Provide the (X, Y) coordinate of the cell's center where the given text is located.  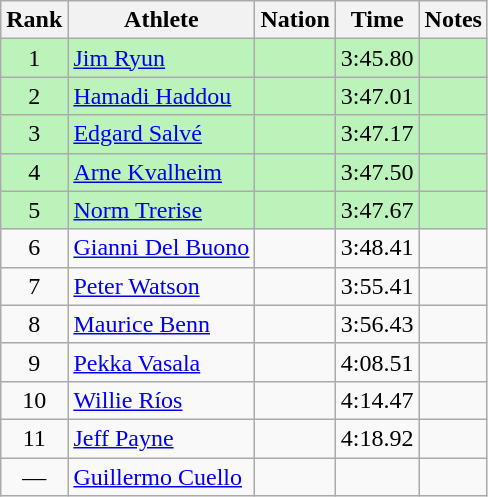
4 (34, 172)
3:47.67 (377, 210)
3:56.43 (377, 324)
9 (34, 362)
Hamadi Haddou (162, 96)
Notes (453, 20)
4:08.51 (377, 362)
Jeff Payne (162, 438)
6 (34, 248)
3:48.41 (377, 248)
4:18.92 (377, 438)
Athlete (162, 20)
Pekka Vasala (162, 362)
3:47.01 (377, 96)
11 (34, 438)
Norm Trerise (162, 210)
Maurice Benn (162, 324)
3 (34, 134)
Nation (295, 20)
7 (34, 286)
1 (34, 58)
— (34, 477)
Arne Kvalheim (162, 172)
2 (34, 96)
10 (34, 400)
4:14.47 (377, 400)
5 (34, 210)
Rank (34, 20)
3:45.80 (377, 58)
3:47.17 (377, 134)
Gianni Del Buono (162, 248)
Edgard Salvé (162, 134)
Jim Ryun (162, 58)
Willie Ríos (162, 400)
3:47.50 (377, 172)
8 (34, 324)
Peter Watson (162, 286)
Guillermo Cuello (162, 477)
Time (377, 20)
3:55.41 (377, 286)
